Provide the [x, y] coordinate of the cell's center where the given text is located.  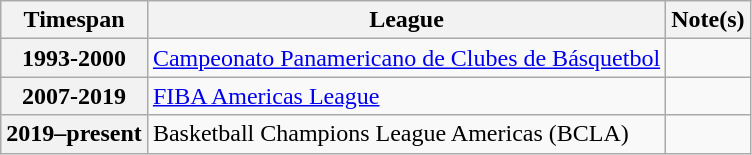
Note(s) [708, 20]
1993-2000 [74, 58]
League [406, 20]
Campeonato Panamericano de Clubes de Básquetbol [406, 58]
2007-2019 [74, 96]
Timespan [74, 20]
Basketball Champions League Americas (BCLA) [406, 134]
FIBA Americas League [406, 96]
2019–present [74, 134]
